From the cell containing the given text, extract its center point as (X, Y) coordinate. 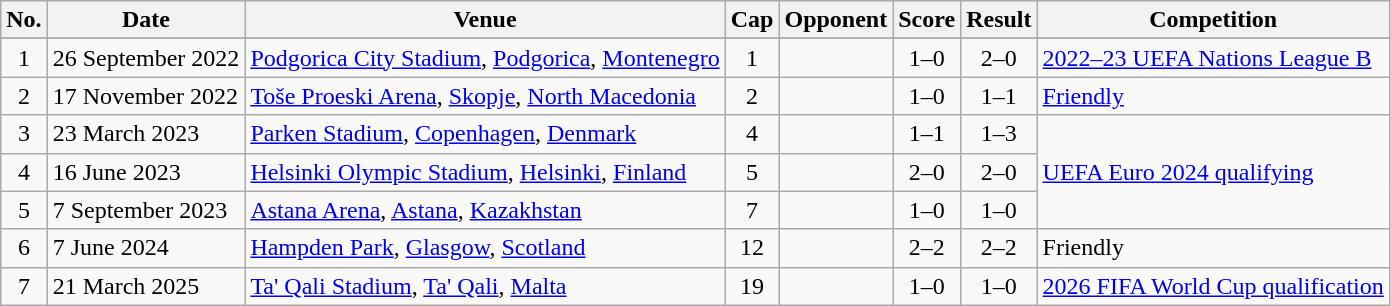
16 June 2023 (146, 172)
Podgorica City Stadium, Podgorica, Montenegro (485, 58)
3 (24, 134)
2026 FIFA World Cup qualification (1213, 286)
26 September 2022 (146, 58)
Opponent (836, 20)
UEFA Euro 2024 qualifying (1213, 172)
7 June 2024 (146, 248)
Cap (752, 20)
2022–23 UEFA Nations League B (1213, 58)
7 September 2023 (146, 210)
No. (24, 20)
Score (927, 20)
Ta' Qali Stadium, Ta' Qali, Malta (485, 286)
Competition (1213, 20)
19 (752, 286)
1–3 (999, 134)
Hampden Park, Glasgow, Scotland (485, 248)
Date (146, 20)
Result (999, 20)
Astana Arena, Astana, Kazakhstan (485, 210)
Toše Proeski Arena, Skopje, North Macedonia (485, 96)
21 March 2025 (146, 286)
17 November 2022 (146, 96)
23 March 2023 (146, 134)
Venue (485, 20)
6 (24, 248)
Helsinki Olympic Stadium, Helsinki, Finland (485, 172)
12 (752, 248)
Parken Stadium, Copenhagen, Denmark (485, 134)
